Return the (X, Y) coordinate for the center point of the cell that contains the specified text.  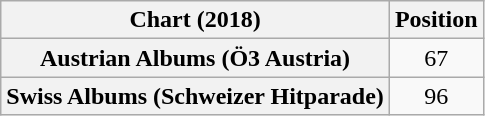
Position (436, 20)
Swiss Albums (Schweizer Hitparade) (196, 96)
Austrian Albums (Ö3 Austria) (196, 58)
96 (436, 96)
67 (436, 58)
Chart (2018) (196, 20)
